Detect which cell encompasses the target text, then output its (X, Y) center coordinate. 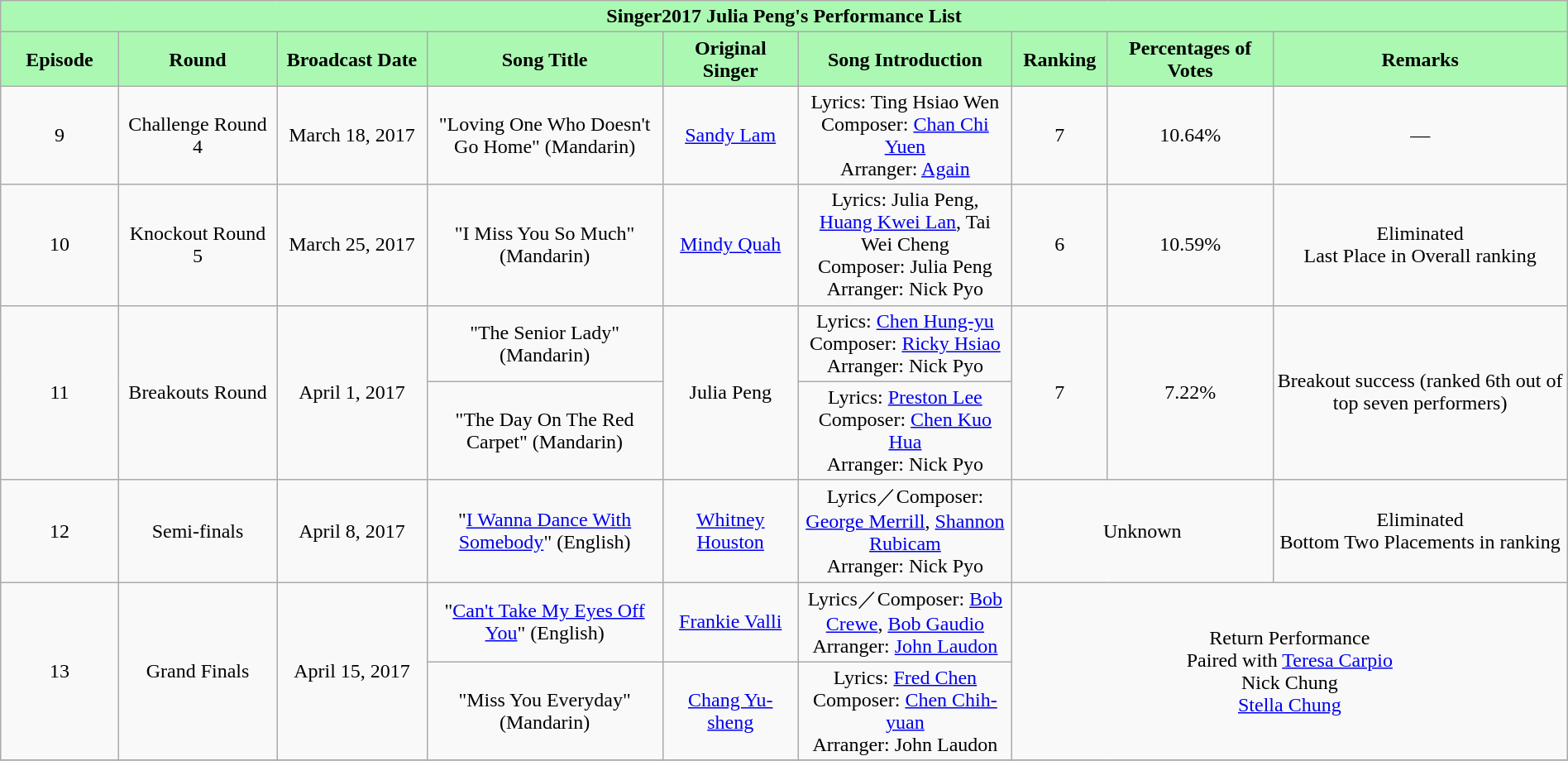
Breakouts Round (198, 392)
Broadcast Date (352, 60)
10 (60, 245)
"Miss You Everyday" (Mandarin) (544, 711)
9 (60, 136)
March 18, 2017 (352, 136)
Frankie Valli (730, 622)
Ranking (1059, 60)
March 25, 2017 (352, 245)
Breakout success (ranked 6th out of top seven performers) (1420, 392)
Chang Yu-sheng (730, 711)
"I Miss You So Much" (Mandarin) (544, 245)
12 (60, 531)
"Can't Take My Eyes Off You" (English) (544, 622)
April 15, 2017 (352, 672)
10.64% (1190, 136)
Song Title (544, 60)
6 (1059, 245)
April 1, 2017 (352, 392)
Grand Finals (198, 672)
Lyrics: Preston LeeComposer: Chen Kuo HuaArranger: Nick Pyo (905, 430)
Lyrics: Julia Peng, Huang Kwei Lan, Tai Wei ChengComposer: Julia PengArranger: Nick Pyo (905, 245)
Singer2017 Julia Peng's Performance List (784, 17)
Lyrics／Composer: George Merrill, Shannon RubicamArranger: Nick Pyo (905, 531)
Original Singer (730, 60)
10.59% (1190, 245)
EliminatedBottom Two Placements in ranking (1420, 531)
Whitney Houston (730, 531)
"Loving One Who Doesn't Go Home" (Mandarin) (544, 136)
April 8, 2017 (352, 531)
Sandy Lam (730, 136)
EliminatedLast Place in Overall ranking (1420, 245)
Episode (60, 60)
Remarks (1420, 60)
Lyrics: Chen Hung-yuComposer: Ricky HsiaoArranger: Nick Pyo (905, 343)
Round (198, 60)
Julia Peng (730, 392)
Mindy Quah (730, 245)
7.22% (1190, 392)
— (1420, 136)
Lyrics／Composer: Bob Crewe, Bob GaudioArranger: John Laudon (905, 622)
11 (60, 392)
Lyrics: Ting Hsiao WenComposer: Chan Chi YuenArranger: Again (905, 136)
Semi-finals (198, 531)
"I Wanna Dance With Somebody" (English) (544, 531)
Lyrics: Fred ChenComposer: Chen Chih-yuanArranger: John Laudon (905, 711)
Song Introduction (905, 60)
"The Day On The Red Carpet" (Mandarin) (544, 430)
Unknown (1142, 531)
"The Senior Lady" (Mandarin) (544, 343)
Percentages of Votes (1190, 60)
Return PerformancePaired with Teresa CarpioNick ChungStella Chung (1289, 672)
Knockout Round 5 (198, 245)
Challenge Round 4 (198, 136)
13 (60, 672)
